Scan for the cell matching the given text and deliver its (x, y) coordinate at center. 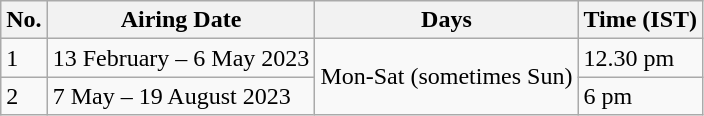
No. (24, 20)
1 (24, 58)
Mon-Sat (sometimes Sun) (446, 77)
2 (24, 96)
7 May – 19 August 2023 (181, 96)
Time (IST) (640, 20)
13 February – 6 May 2023 (181, 58)
6 pm (640, 96)
12.30 pm (640, 58)
Days (446, 20)
Airing Date (181, 20)
